Capture the cell that displays the provided text and extract its (X, Y) central coordinate. 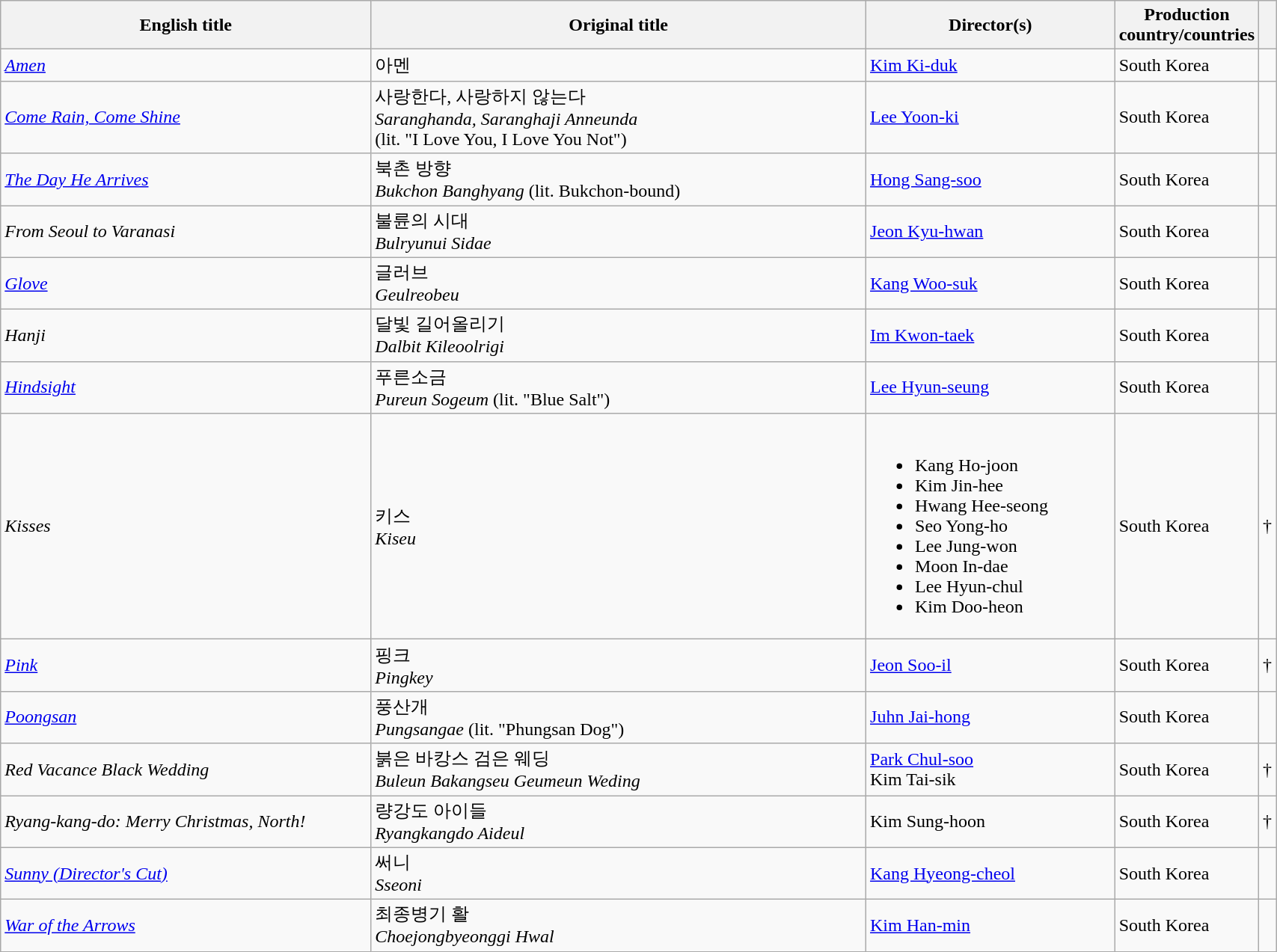
북촌 방향Bukchon Banghyang (lit. Bukchon-bound) (619, 179)
Jeon Soo-il (990, 666)
Amen (186, 66)
불륜의 시대Bulryunui Sidae (619, 231)
써니Sseoni (619, 873)
핑크Pingkey (619, 666)
Director(s) (990, 25)
Come Rain, Come Shine (186, 117)
Park Chul-sooKim Tai-sik (990, 770)
Hindsight (186, 387)
붉은 바캉스 검은 웨딩Buleun Bakangseu Geumeun Weding (619, 770)
Jeon Kyu-hwan (990, 231)
풍산개Pungsangae (lit. "Phungsan Dog") (619, 717)
푸른소금Pureun Sogeum (lit. "Blue Salt") (619, 387)
키스Kiseu (619, 526)
Kang Hyeong-cheol (990, 873)
Lee Hyun-seung (990, 387)
Lee Yoon-ki (990, 117)
최종병기 활Choejongbyeonggi Hwal (619, 926)
달빛 길어올리기Dalbit Kileoolrigi (619, 336)
Red Vacance Black Wedding (186, 770)
Juhn Jai-hong (990, 717)
Hanji (186, 336)
Kim Sung-hoon (990, 822)
Im Kwon-taek (990, 336)
From Seoul to Varanasi (186, 231)
사랑한다, 사랑하지 않는다Saranghanda, Saranghaji Anneunda(lit. "I Love You, I Love You Not") (619, 117)
Kisses (186, 526)
글러브Geulreobeu (619, 283)
Hong Sang-soo (990, 179)
Sunny (Director's Cut) (186, 873)
Production country/countries (1186, 25)
Kang Ho-joonKim Jin-heeHwang Hee-seongSeo Yong-hoLee Jung-wonMoon In-daeLee Hyun-chulKim Doo-heon (990, 526)
Pink (186, 666)
Kim Ki-duk (990, 66)
The Day He Arrives (186, 179)
Kang Woo-suk (990, 283)
Glove (186, 283)
English title (186, 25)
Ryang-kang-do: Merry Christmas, North! (186, 822)
량강도 아이들Ryangkangdo Aideul (619, 822)
War of the Arrows (186, 926)
Kim Han-min (990, 926)
아멘 (619, 66)
Original title (619, 25)
Poongsan (186, 717)
